Scan for the cell matching the given text and deliver its [X, Y] coordinate at center. 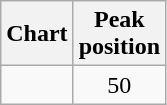
50 [119, 85]
Chart [37, 34]
Peakposition [119, 34]
